Identify which cell holds the provided text, then report its (X, Y) central coordinate. 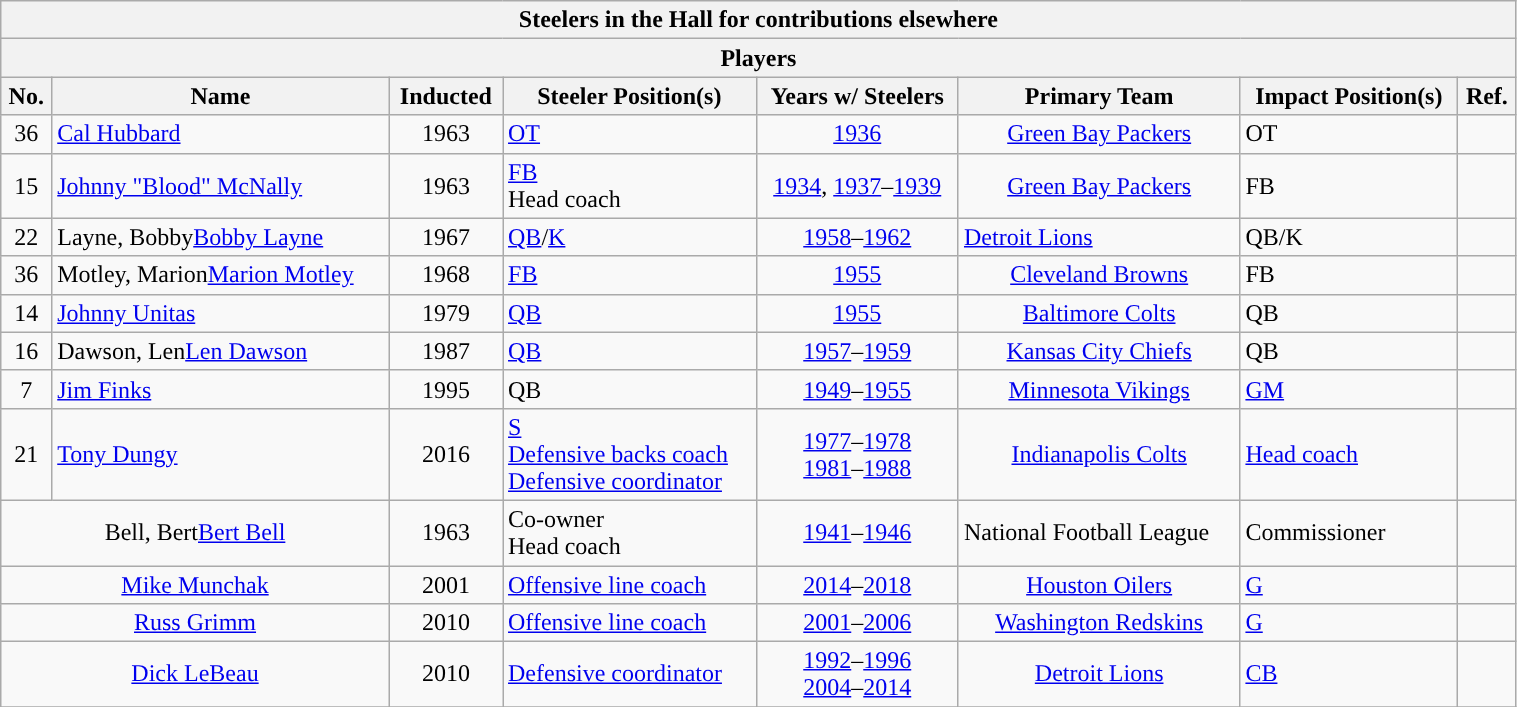
Players (758, 58)
Cal Hubbard (221, 134)
Washington Redskins (1098, 623)
Johnny Unitas (221, 313)
1967 (446, 237)
1941–1946 (857, 532)
1957–1959 (857, 351)
Dick LeBeau (196, 674)
Kansas City Chiefs (1098, 351)
Russ Grimm (196, 623)
2001 (446, 585)
Primary Team (1098, 96)
Houston Oilers (1098, 585)
Impact Position(s) (1349, 96)
Head coach (1349, 454)
21 (26, 454)
CB (1349, 674)
Name (221, 96)
No. (26, 96)
GM (1349, 389)
2016 (446, 454)
Co-ownerHead coach (629, 532)
Johnny "Blood" McNally (221, 186)
1995 (446, 389)
1968 (446, 275)
National Football League (1098, 532)
Steelers in the Hall for contributions elsewhere (758, 20)
14 (26, 313)
Baltimore Colts (1098, 313)
Commissioner (1349, 532)
1979 (446, 313)
Steeler Position(s) (629, 96)
7 (26, 389)
SDefensive backs coachDefensive coordinator (629, 454)
Years w/ Steelers (857, 96)
1958–1962 (857, 237)
15 (26, 186)
Defensive coordinator (629, 674)
Dawson, LenLen Dawson (221, 351)
1992–19962004–2014 (857, 674)
Motley, MarionMarion Motley (221, 275)
1977–19781981–1988 (857, 454)
1987 (446, 351)
Jim Finks (221, 389)
2001–2006 (857, 623)
Cleveland Browns (1098, 275)
Indianapolis Colts (1098, 454)
Inducted (446, 96)
1934, 1937–1939 (857, 186)
Tony Dungy (221, 454)
1949–1955 (857, 389)
22 (26, 237)
Bell, BertBert Bell (196, 532)
Ref. (1487, 96)
Minnesota Vikings (1098, 389)
1936 (857, 134)
Layne, BobbyBobby Layne (221, 237)
16 (26, 351)
Mike Munchak (196, 585)
2014–2018 (857, 585)
FBHead coach (629, 186)
